Provide the (X, Y) coordinate of the cell's center where the given text is located.  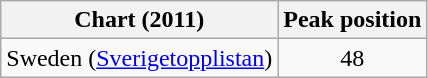
Chart (2011) (140, 20)
Sweden (Sverigetopplistan) (140, 58)
Peak position (352, 20)
48 (352, 58)
